Locate the cell with the specified text and output its (X, Y) center coordinate. 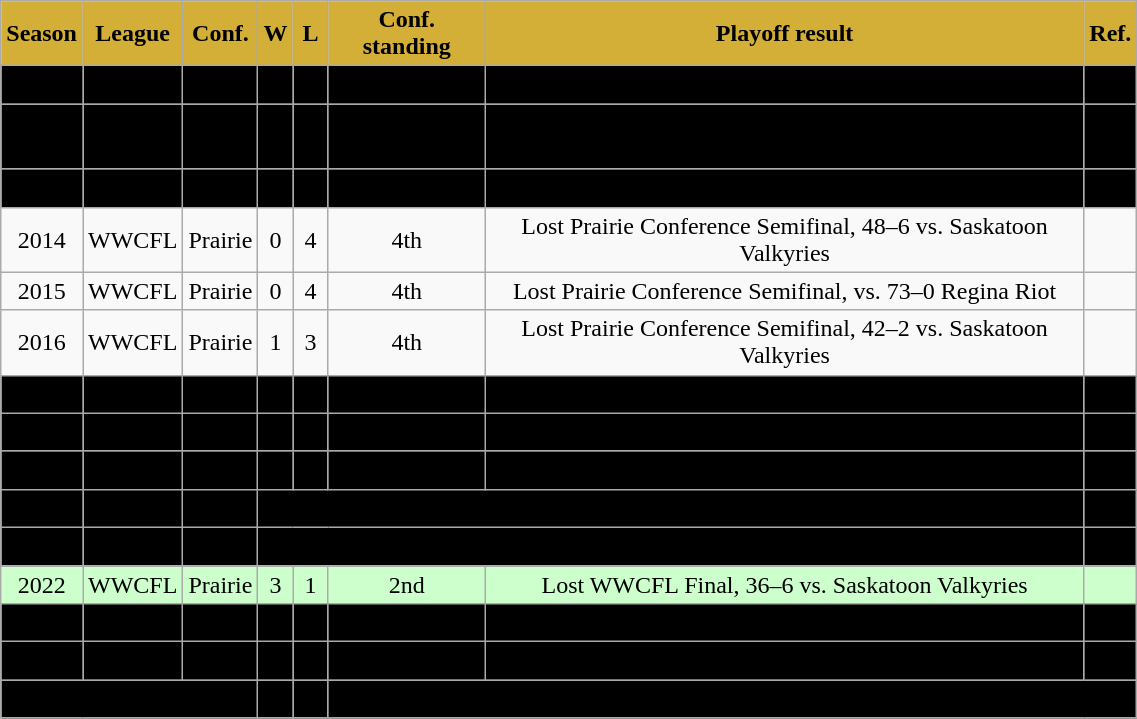
15 (276, 699)
Totals (2011–2024) (130, 699)
2022 (42, 585)
Forfeit Conference Semifinal vs. Regina Riot (784, 85)
Season (42, 34)
2012 (42, 136)
Playoff result (784, 34)
Lost WWCFL Final, 36–6 vs. Saskatoon Valkyries (784, 585)
2023 (42, 623)
2017 (42, 394)
2015 (42, 291)
Lost Quarterfinal, 16–13 vs. Saskatoon Valkyries (784, 432)
2013 (42, 188)
2020 (42, 508)
Lost Prairie Conference Semifinal, 42–2 vs. Saskatoon Valkyries (784, 342)
Lost Quarterfinal, 13–9 vs. Regina Riot (784, 470)
Lost Quarterfinal, 26–13 vs. Regina Riot (784, 623)
L (310, 34)
2024 (42, 661)
Lost Prairie Conference Semifinal, 56–0 vs. Saskatoon Valkyries (784, 136)
W (276, 34)
2016 (42, 342)
2011 (42, 85)
League (132, 34)
2018 (42, 432)
2014 (42, 240)
Lost Prairie Conference Semifinal, 48–6 vs. Saskatoon Valkyries (784, 240)
Conf. standing (406, 34)
33 (310, 699)
Conf. (220, 34)
2021 (42, 546)
Lost Prairie Conference Semifinal, vs. 73–0 Regina Riot (784, 291)
Lost Semifinal, 48–14 vs. Saskatoon Valkyries (784, 661)
2019 (42, 470)
Ref. (1110, 34)
